Locate the cell with the specified text and output its [X, Y] center coordinate. 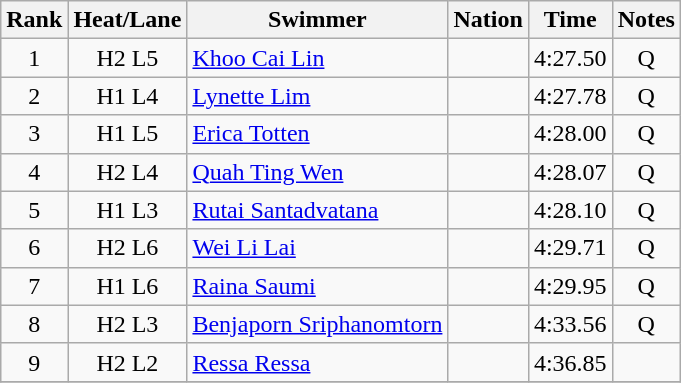
4:36.85 [570, 362]
Benjaporn Sriphanomtorn [318, 324]
H2 L3 [128, 324]
H2 L5 [128, 58]
Erica Totten [318, 134]
H1 L5 [128, 134]
8 [34, 324]
4:29.95 [570, 286]
6 [34, 248]
H1 L6 [128, 286]
9 [34, 362]
5 [34, 210]
Quah Ting Wen [318, 172]
Lynette Lim [318, 96]
4:28.10 [570, 210]
Rank [34, 20]
4 [34, 172]
4:28.07 [570, 172]
Notes [646, 20]
Rutai Santadvatana [318, 210]
Swimmer [318, 20]
Wei Li Lai [318, 248]
H2 L4 [128, 172]
3 [34, 134]
4:28.00 [570, 134]
Raina Saumi [318, 286]
4:27.50 [570, 58]
Khoo Cai Lin [318, 58]
7 [34, 286]
H2 L2 [128, 362]
Ressa Ressa [318, 362]
Time [570, 20]
1 [34, 58]
4:33.56 [570, 324]
H1 L4 [128, 96]
Heat/Lane [128, 20]
H1 L3 [128, 210]
4:29.71 [570, 248]
4:27.78 [570, 96]
H2 L6 [128, 248]
2 [34, 96]
Nation [488, 20]
